Determine the [X, Y] coordinate at the center of the cell enclosing the given text.  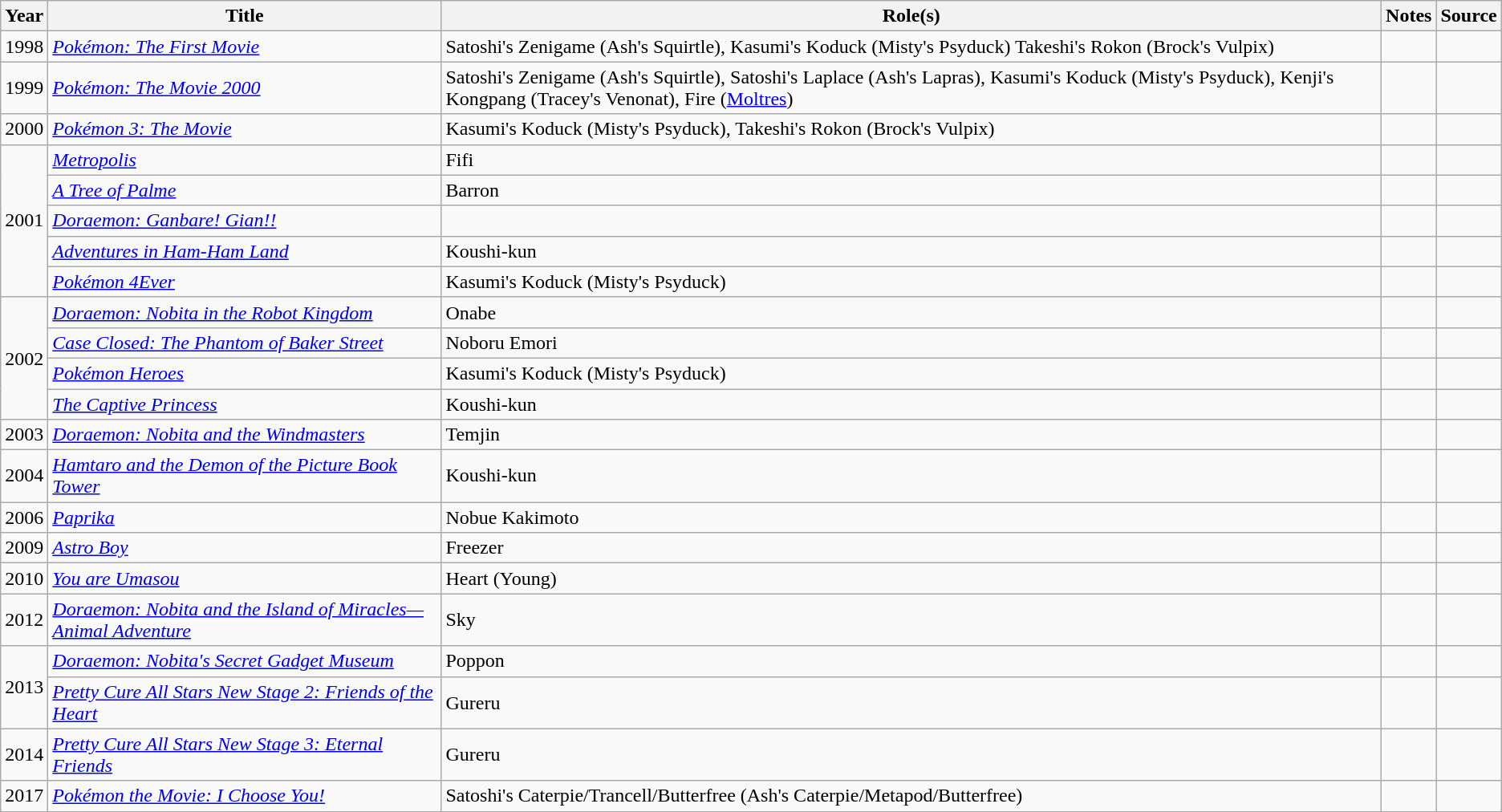
1998 [24, 47]
The Captive Princess [245, 404]
2006 [24, 518]
2009 [24, 548]
Doraemon: Ganbare! Gian!! [245, 221]
Heart (Young) [911, 579]
Doraemon: Nobita and the Windmasters [245, 435]
Role(s) [911, 16]
Pokémon: The Movie 2000 [245, 88]
Doraemon: Nobita's Secret Gadget Museum [245, 661]
2013 [24, 687]
Pretty Cure All Stars New Stage 2: Friends of the Heart [245, 703]
Notes [1409, 16]
2004 [24, 477]
1999 [24, 88]
Hamtaro and the Demon of the Picture Book Tower [245, 477]
Paprika [245, 518]
Poppon [911, 661]
Fifi [911, 160]
You are Umasou [245, 579]
Astro Boy [245, 548]
Source [1468, 16]
Nobue Kakimoto [911, 518]
Adventures in Ham-Ham Land [245, 251]
Kasumi's Koduck (Misty's Psyduck), Takeshi's Rokon (Brock's Vulpix) [911, 129]
Satoshi's Caterpie/Trancell/Butterfree (Ash's Caterpie/Metapod/Butterfree) [911, 796]
Case Closed: The Phantom of Baker Street [245, 343]
Pokémon Heroes [245, 373]
Onabe [911, 312]
2017 [24, 796]
Year [24, 16]
A Tree of Palme [245, 190]
2001 [24, 221]
Pokémon 3: The Movie [245, 129]
Metropolis [245, 160]
Temjin [911, 435]
2000 [24, 129]
Pokémon: The First Movie [245, 47]
2010 [24, 579]
Freezer [911, 548]
Pretty Cure All Stars New Stage 3: Eternal Friends [245, 754]
2012 [24, 619]
Noboru Emori [911, 343]
2002 [24, 358]
Pokémon 4Ever [245, 282]
Barron [911, 190]
2014 [24, 754]
2003 [24, 435]
Doraemon: Nobita in the Robot Kingdom [245, 312]
Sky [911, 619]
Satoshi's Zenigame (Ash's Squirtle), Kasumi's Koduck (Misty's Psyduck) Takeshi's Rokon (Brock's Vulpix) [911, 47]
Title [245, 16]
Pokémon the Movie: I Choose You! [245, 796]
Doraemon: Nobita and the Island of Miracles—Animal Adventure [245, 619]
